For the text-containing cell, return its midpoint in [X, Y] coordinate format. 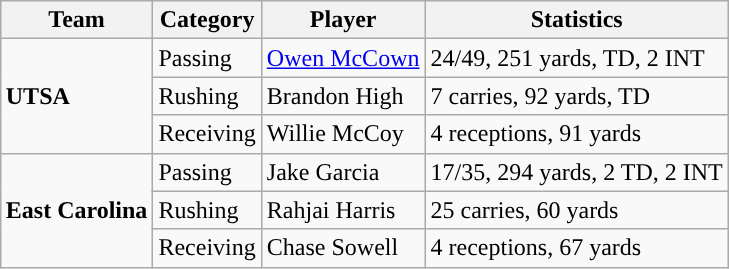
7 carries, 92 yards, TD [576, 96]
17/35, 294 yards, 2 TD, 2 INT [576, 172]
4 receptions, 67 yards [576, 248]
Player [343, 20]
24/49, 251 yards, TD, 2 INT [576, 58]
Rahjai Harris [343, 210]
Team [76, 20]
Jake Garcia [343, 172]
4 receptions, 91 yards [576, 134]
UTSA [76, 96]
Chase Sowell [343, 248]
Statistics [576, 20]
Brandon High [343, 96]
25 carries, 60 yards [576, 210]
Category [207, 20]
East Carolina [76, 210]
Owen McCown [343, 58]
Willie McCoy [343, 134]
